Identify which cell holds the provided text, then report its (X, Y) central coordinate. 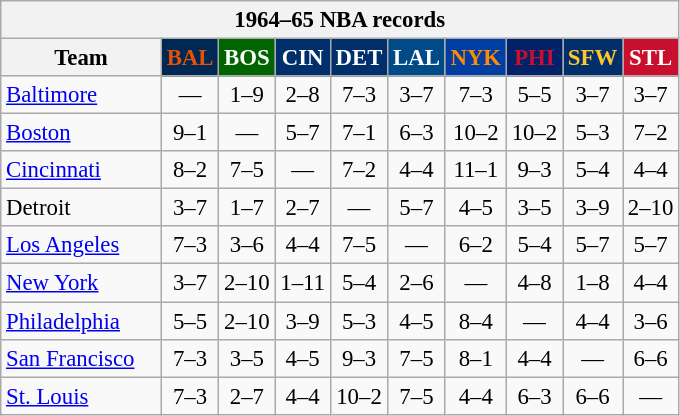
1–7 (247, 208)
2–6 (416, 283)
Cincinnati (82, 170)
8–1 (476, 358)
4–8 (534, 283)
BOS (247, 58)
Baltimore (82, 95)
1–8 (593, 283)
St. Louis (82, 396)
1–9 (247, 95)
LAL (416, 58)
CIN (302, 58)
PHI (534, 58)
SFW (593, 58)
11–1 (476, 170)
Team (82, 58)
New York (82, 283)
San Francisco (82, 358)
8–2 (190, 170)
2–8 (302, 95)
6–2 (476, 245)
Boston (82, 133)
7–1 (358, 133)
8–4 (476, 321)
1–11 (302, 283)
BAL (190, 58)
Detroit (82, 208)
STL (651, 58)
DET (358, 58)
Philadelphia (82, 321)
NYK (476, 58)
9–1 (190, 133)
Los Angeles (82, 245)
1964–65 NBA records (340, 20)
